Scan for the cell matching the given text and deliver its [x, y] coordinate at center. 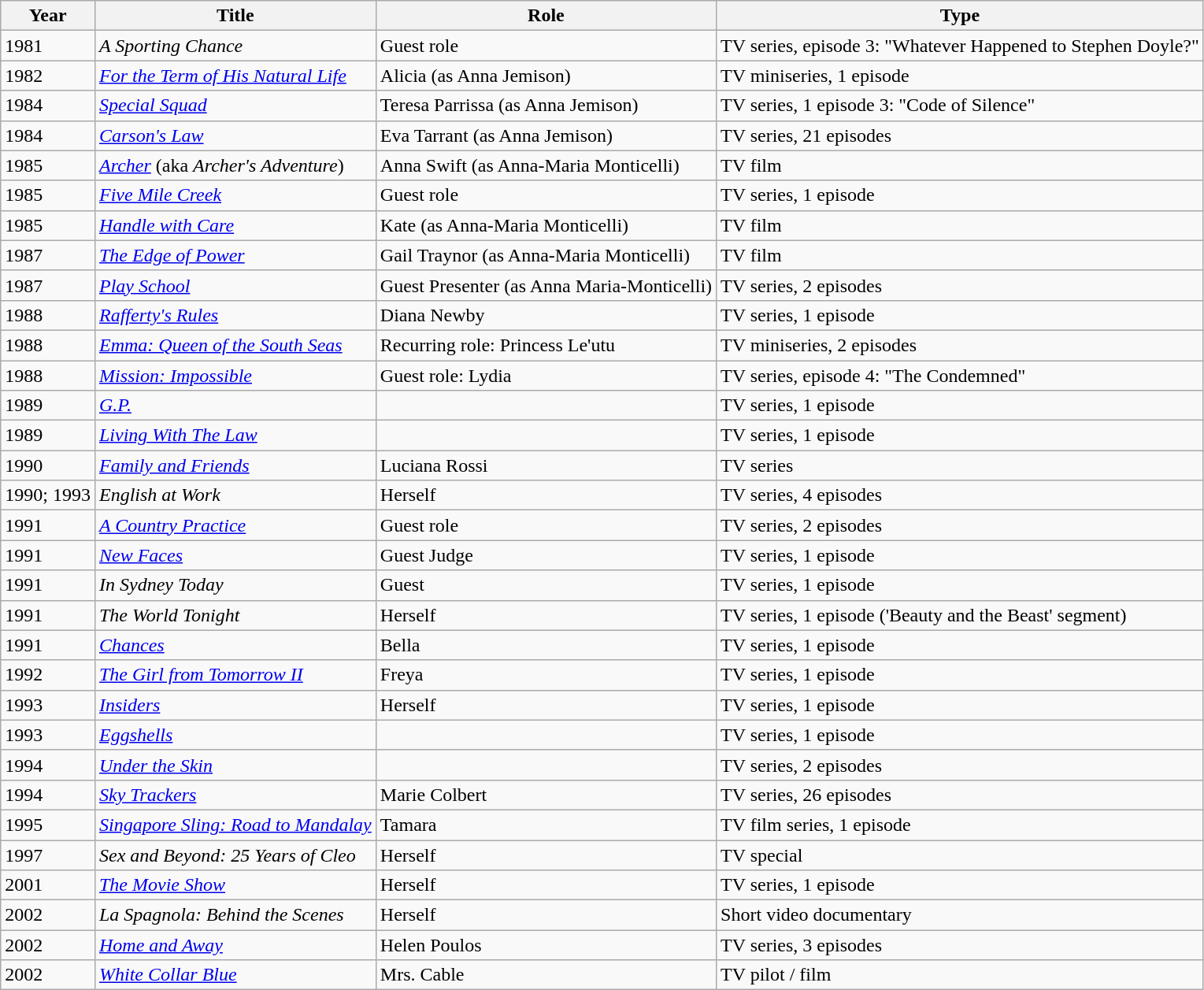
For the Term of His Natural Life [235, 76]
TV miniseries, 2 episodes [961, 345]
Archer (aka Archer's Adventure) [235, 165]
Living With The Law [235, 436]
TV series, 1 episode 3: "Code of Silence" [961, 106]
Type [961, 16]
Teresa Parrissa (as Anna Jemison) [546, 106]
TV series [961, 465]
Luciana Rossi [546, 465]
New Faces [235, 555]
Helen Poulos [546, 945]
Five Mile Creek [235, 195]
1997 [48, 855]
TV special [961, 855]
Guest Presenter (as Anna Maria-Monticelli) [546, 285]
1990; 1993 [48, 495]
TV miniseries, 1 episode [961, 76]
Handle with Care [235, 225]
Anna Swift (as Anna-Maria Monticelli) [546, 165]
In Sydney Today [235, 585]
TV film series, 1 episode [961, 825]
1995 [48, 825]
A Country Practice [235, 525]
TV series, 4 episodes [961, 495]
1982 [48, 76]
Rafferty's Rules [235, 315]
Emma: Queen of the South Seas [235, 345]
Year [48, 16]
TV series, 26 episodes [961, 795]
A Sporting Chance [235, 46]
1990 [48, 465]
The Movie Show [235, 885]
Family and Friends [235, 465]
Title [235, 16]
Mission: Impossible [235, 376]
White Collar Blue [235, 975]
Carson's Law [235, 135]
Role [546, 16]
The Edge of Power [235, 255]
2001 [48, 885]
Sex and Beyond: 25 Years of Cleo [235, 855]
Sky Trackers [235, 795]
Marie Colbert [546, 795]
Bella [546, 645]
TV series, 21 episodes [961, 135]
The Girl from Tomorrow II [235, 675]
TV series, episode 3: "Whatever Happened to Stephen Doyle?" [961, 46]
Gail Traynor (as Anna-Maria Monticelli) [546, 255]
1981 [48, 46]
TV series, episode 4: "The Condemned" [961, 376]
Alicia (as Anna Jemison) [546, 76]
The World Tonight [235, 615]
Mrs. Cable [546, 975]
Tamara [546, 825]
Eggshells [235, 735]
La Spagnola: Behind the Scenes [235, 915]
TV series, 1 episode ('Beauty and the Beast' segment) [961, 615]
Eva Tarrant (as Anna Jemison) [546, 135]
TV series, 3 episodes [961, 945]
Guest Judge [546, 555]
Chances [235, 645]
G.P. [235, 406]
Guest role: Lydia [546, 376]
Guest [546, 585]
Diana Newby [546, 315]
English at Work [235, 495]
Recurring role: Princess Le'utu [546, 345]
1992 [48, 675]
Insiders [235, 705]
Kate (as Anna-Maria Monticelli) [546, 225]
TV pilot / film [961, 975]
Under the Skin [235, 765]
Play School [235, 285]
Short video documentary [961, 915]
Special Squad [235, 106]
Home and Away [235, 945]
Freya [546, 675]
Singapore Sling: Road to Mandalay [235, 825]
